Capture the cell that displays the provided text and extract its (x, y) central coordinate. 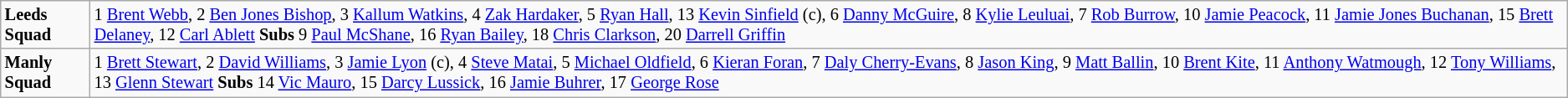
Manly Squad (45, 73)
Leeds Squad (45, 24)
